Locate the cell with the specified text and output its (X, Y) center coordinate. 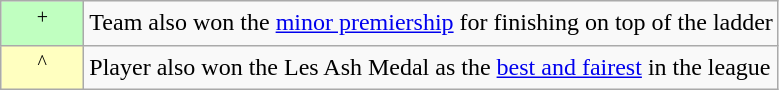
^ (42, 68)
Team also won the minor premiership for finishing on top of the ladder (432, 24)
Player also won the Les Ash Medal as the best and fairest in the league (432, 68)
+ (42, 24)
